From the cell containing the given text, extract its center point as (x, y) coordinate. 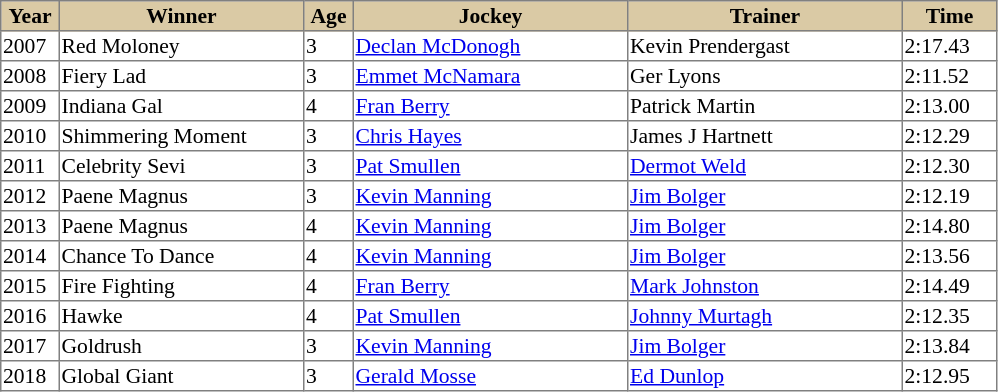
2:14.49 (949, 286)
Declan McDonogh (490, 46)
Time (949, 16)
Ger Lyons (765, 76)
Indiana Gal (181, 106)
2017 (30, 346)
Chris Hayes (490, 136)
Shimmering Moment (181, 136)
2018 (30, 376)
Emmet McNamara (490, 76)
2007 (30, 46)
2:12.29 (949, 136)
Goldrush (181, 346)
Gerald Mosse (490, 376)
2015 (30, 286)
2:17.43 (949, 46)
Ed Dunlop (765, 376)
2013 (30, 226)
Dermot Weld (765, 166)
2:12.35 (949, 316)
Age (329, 16)
2:13.56 (949, 256)
2008 (30, 76)
2:13.84 (949, 346)
Kevin Prendergast (765, 46)
2010 (30, 136)
Red Moloney (181, 46)
Chance To Dance (181, 256)
2:11.52 (949, 76)
2:12.95 (949, 376)
Johnny Murtagh (765, 316)
Fire Fighting (181, 286)
Jockey (490, 16)
2009 (30, 106)
2:12.19 (949, 196)
Mark Johnston (765, 286)
2011 (30, 166)
2:12.30 (949, 166)
2014 (30, 256)
Celebrity Sevi (181, 166)
2016 (30, 316)
Hawke (181, 316)
2012 (30, 196)
Year (30, 16)
Global Giant (181, 376)
2:14.80 (949, 226)
Patrick Martin (765, 106)
Trainer (765, 16)
2:13.00 (949, 106)
Fiery Lad (181, 76)
James J Hartnett (765, 136)
Winner (181, 16)
